Search for the cell housing the specified text and yield its [x, y] center coordinate. 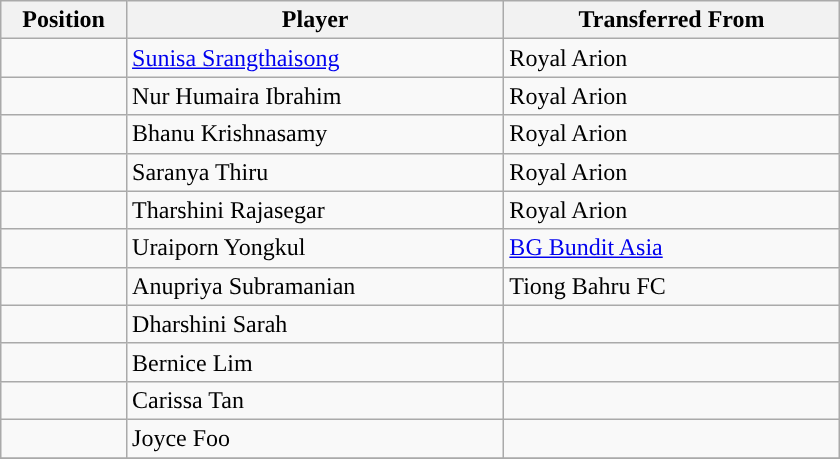
Nur Humaira Ibrahim [316, 96]
Bernice Lim [316, 362]
Sunisa Srangthaisong [316, 58]
Player [316, 20]
Position [64, 20]
BG Bundit Asia [672, 248]
Tiong Bahru FC [672, 286]
Bhanu Krishnasamy [316, 134]
Dharshini Sarah [316, 324]
Uraiporn Yongkul [316, 248]
Carissa Tan [316, 400]
Joyce Foo [316, 438]
Anupriya Subramanian [316, 286]
Transferred From [672, 20]
Saranya Thiru [316, 172]
Tharshini Rajasegar [316, 210]
